Extract the [X, Y] coordinate from the center of the cell holding the provided text.  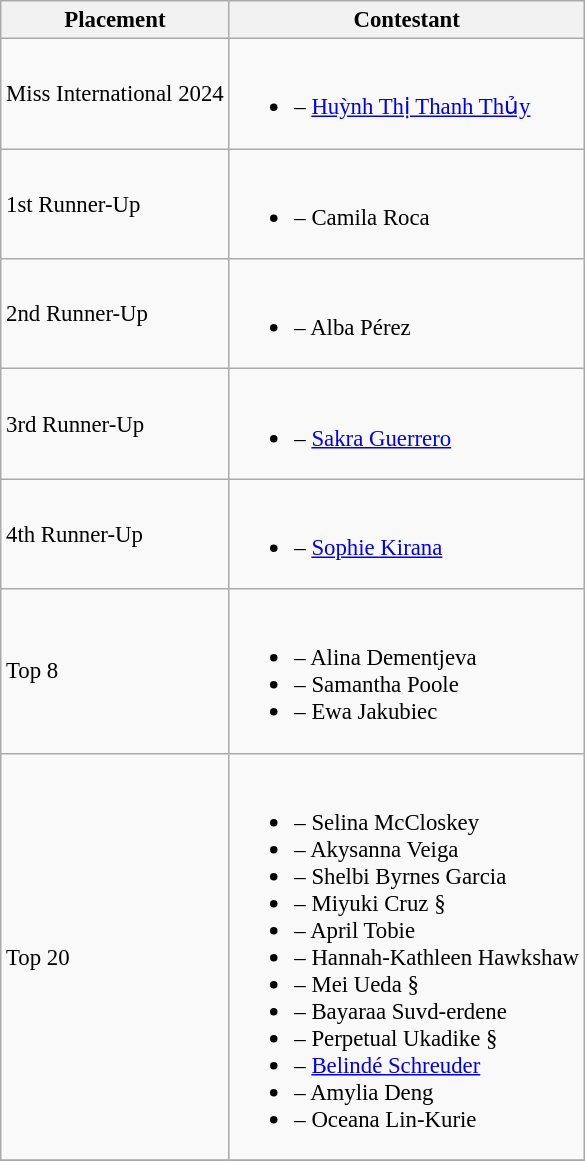
1st Runner-Up [115, 204]
Miss International 2024 [115, 94]
– Alina Dementjeva – Samantha Poole – Ewa Jakubiec [406, 671]
– Camila Roca [406, 204]
Top 8 [115, 671]
Top 20 [115, 956]
– Sakra Guerrero [406, 424]
– Sophie Kirana [406, 534]
3rd Runner-Up [115, 424]
– Alba Pérez [406, 314]
Contestant [406, 20]
4th Runner-Up [115, 534]
Placement [115, 20]
– Huỳnh Thị Thanh Thủy [406, 94]
2nd Runner-Up [115, 314]
